From the cell containing the given text, extract its center point as [x, y] coordinate. 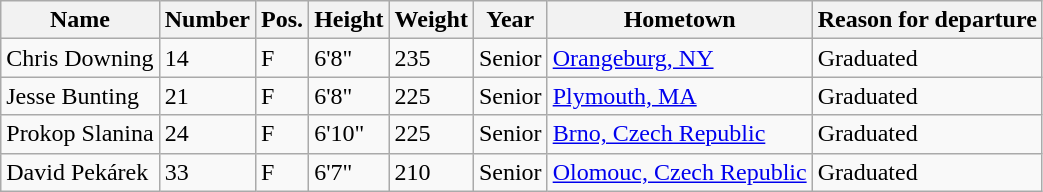
14 [207, 58]
21 [207, 96]
235 [431, 58]
33 [207, 172]
6'7" [349, 172]
Olomouc, Czech Republic [680, 172]
Name [80, 20]
Reason for departure [927, 20]
210 [431, 172]
Year [510, 20]
Brno, Czech Republic [680, 134]
Jesse Bunting [80, 96]
David Pekárek [80, 172]
Height [349, 20]
Prokop Slanina [80, 134]
Pos. [282, 20]
Orangeburg, NY [680, 58]
Hometown [680, 20]
Number [207, 20]
24 [207, 134]
6'10" [349, 134]
Weight [431, 20]
Plymouth, MA [680, 96]
Chris Downing [80, 58]
